Identify which cell holds the provided text, then report its [x, y] central coordinate. 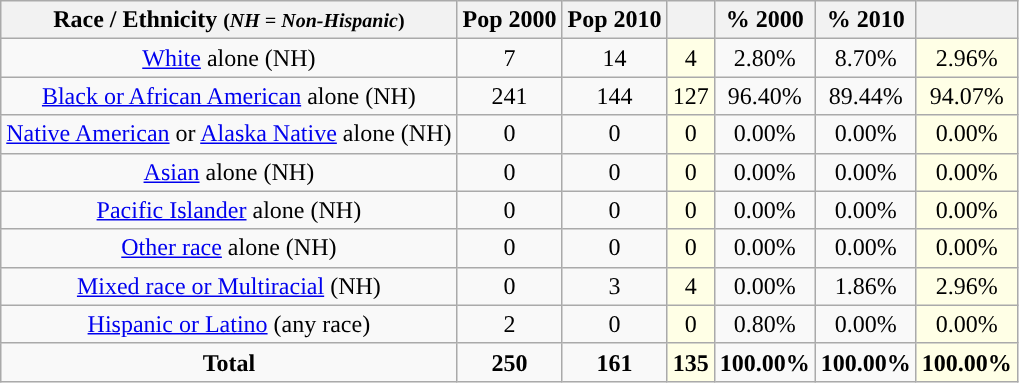
3 [614, 286]
% 2010 [866, 20]
2 [510, 324]
Mixed race or Multiracial (NH) [229, 286]
Race / Ethnicity (NH = Non-Hispanic) [229, 20]
Native American or Alaska Native alone (NH) [229, 134]
127 [690, 96]
Pop 2000 [510, 20]
Hispanic or Latino (any race) [229, 324]
241 [510, 96]
Asian alone (NH) [229, 172]
Pacific Islander alone (NH) [229, 210]
14 [614, 58]
8.70% [866, 58]
Black or African American alone (NH) [229, 96]
94.07% [966, 96]
0.80% [764, 324]
250 [510, 362]
1.86% [866, 286]
7 [510, 58]
135 [690, 362]
Other race alone (NH) [229, 248]
Total [229, 362]
161 [614, 362]
2.80% [764, 58]
144 [614, 96]
96.40% [764, 96]
Pop 2010 [614, 20]
White alone (NH) [229, 58]
% 2000 [764, 20]
89.44% [866, 96]
